Return the (X, Y) coordinate for the center point of the cell that contains the specified text.  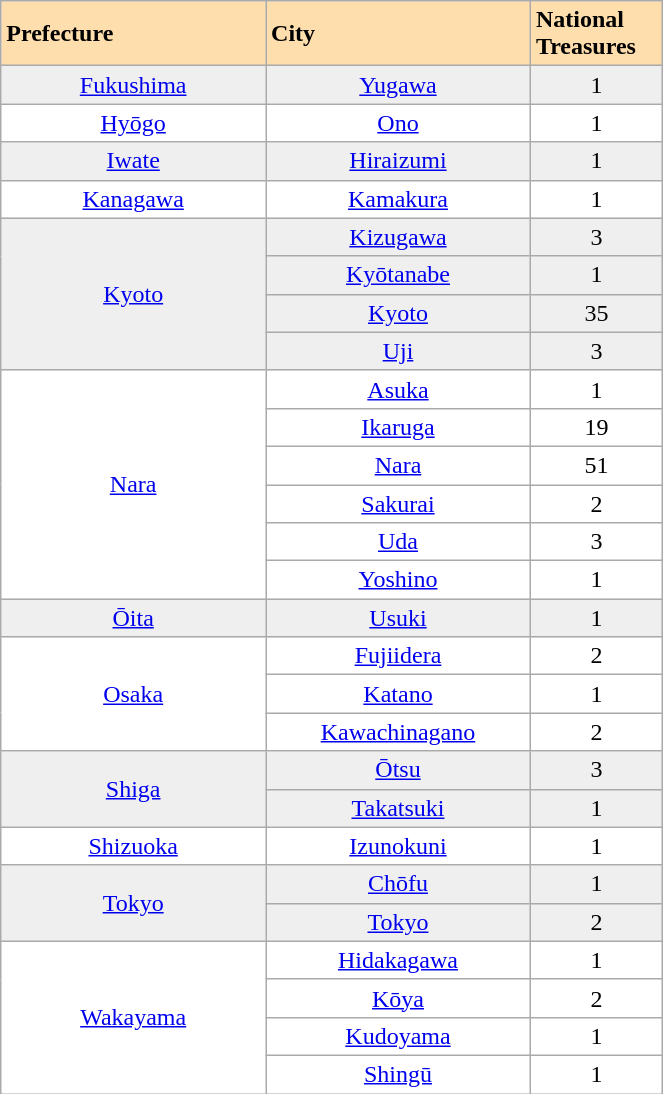
Hiraizumi (398, 161)
Shizuoka (134, 846)
Izunokuni (398, 846)
Kizugawa (398, 237)
Ono (398, 123)
35 (596, 313)
Shingū (398, 1074)
Osaka (134, 694)
Wakayama (134, 1017)
Kanagawa (134, 199)
Shiga (134, 789)
Usuki (398, 618)
51 (596, 465)
Sakurai (398, 503)
Fujiidera (398, 656)
Yoshino (398, 580)
Chōfu (398, 884)
Ōtsu (398, 770)
19 (596, 427)
Hidakagawa (398, 960)
Yugawa (398, 85)
Ikaruga (398, 427)
Takatsuki (398, 808)
Uda (398, 542)
Kamakura (398, 199)
Uji (398, 351)
Kudoyama (398, 1036)
National Treasures (596, 34)
Kyōtanabe (398, 275)
Hyōgo (134, 123)
Fukushima (134, 85)
Ōita (134, 618)
City (398, 34)
Iwate (134, 161)
Kōya (398, 998)
Asuka (398, 389)
Prefecture (134, 34)
Katano (398, 694)
Kawachinagano (398, 732)
